Locate the cell with the specified text and output its [X, Y] center coordinate. 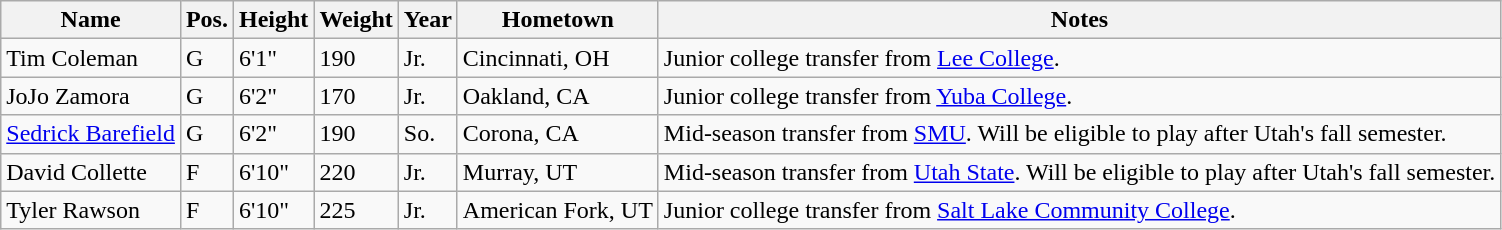
Mid-season transfer from SMU. Will be eligible to play after Utah's fall semester. [1079, 134]
Tim Coleman [91, 58]
American Fork, UT [558, 210]
David Collette [91, 172]
Sedrick Barefield [91, 134]
Junior college transfer from Yuba College. [1079, 96]
170 [356, 96]
Junior college transfer from Salt Lake Community College. [1079, 210]
Weight [356, 20]
Cincinnati, OH [558, 58]
Murray, UT [558, 172]
225 [356, 210]
JoJo Zamora [91, 96]
Hometown [558, 20]
Height [273, 20]
220 [356, 172]
So. [428, 134]
Name [91, 20]
Notes [1079, 20]
Year [428, 20]
Pos. [206, 20]
Mid-season transfer from Utah State. Will be eligible to play after Utah's fall semester. [1079, 172]
Junior college transfer from Lee College. [1079, 58]
Corona, CA [558, 134]
Tyler Rawson [91, 210]
6'1" [273, 58]
Oakland, CA [558, 96]
